Pinpoint the cell where the given text exists, returning its [x, y] midpoint coordinate. 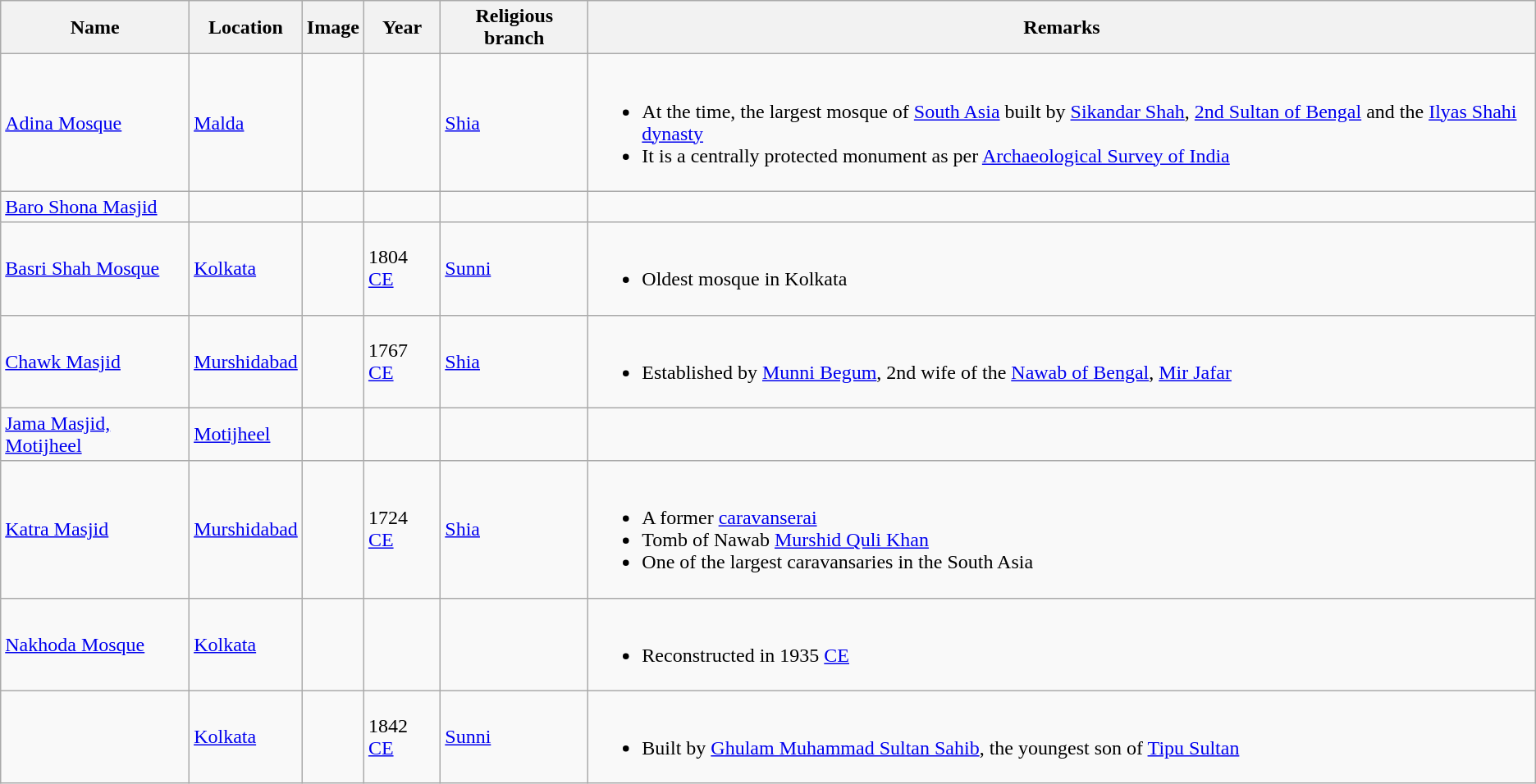
Nakhoda Mosque [95, 645]
Motijheel [246, 435]
Built by Ghulam Muhammad Sultan Sahib, the youngest son of Tipu Sultan [1062, 736]
1767 CE [402, 361]
Established by Munni Begum, 2nd wife of the Nawab of Bengal, Mir Jafar [1062, 361]
Name [95, 28]
Malda [246, 123]
1842 CE [402, 736]
Image [333, 28]
Reconstructed in 1935 CE [1062, 645]
Adina Mosque [95, 123]
Chawk Masjid [95, 361]
Oldest mosque in Kolkata [1062, 269]
Baro Shona Masjid [95, 207]
Location [246, 28]
Jama Masjid, Motijheel [95, 435]
A former caravanseraiTomb of Nawab Murshid Quli KhanOne of the largest caravansaries in the South Asia [1062, 530]
1804 CE [402, 269]
Basri Shah Mosque [95, 269]
Katra Masjid [95, 530]
1724 CE [402, 530]
Year [402, 28]
Remarks [1062, 28]
Religious branch [514, 28]
